Identify which cell holds the provided text, then report its (X, Y) central coordinate. 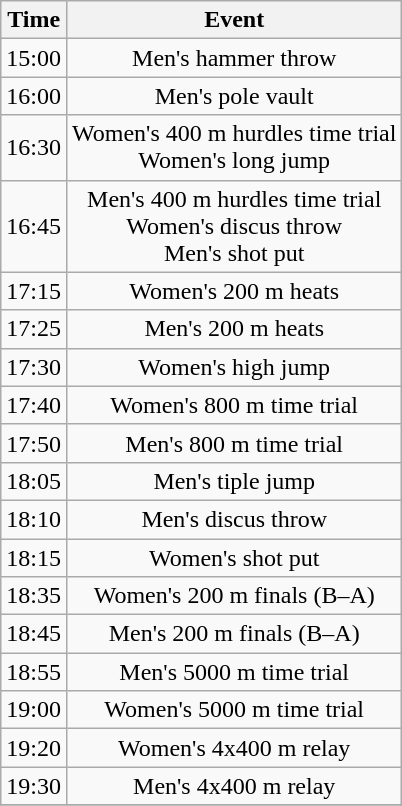
18:15 (34, 557)
Men's 200 m heats (234, 329)
18:10 (34, 519)
Women's 400 m hurdles time trialWomen's long jump (234, 148)
18:35 (34, 596)
16:45 (34, 226)
Men's 200 m finals (B–A) (234, 634)
Women's shot put (234, 557)
17:30 (34, 367)
Time (34, 20)
Men's 5000 m time trial (234, 672)
Men's discus throw (234, 519)
Men's 400 m hurdles time trialWomen's discus throwMen's shot put (234, 226)
Men's 800 m time trial (234, 443)
Women's 800 m time trial (234, 405)
16:00 (34, 96)
18:05 (34, 481)
19:30 (34, 786)
17:15 (34, 291)
Women's high jump (234, 367)
19:00 (34, 710)
16:30 (34, 148)
Men's hammer throw (234, 58)
15:00 (34, 58)
Men's 4x400 m relay (234, 786)
Women's 5000 m time trial (234, 710)
Women's 200 m heats (234, 291)
17:50 (34, 443)
Women's 4x400 m relay (234, 748)
17:40 (34, 405)
17:25 (34, 329)
Men's pole vault (234, 96)
Women's 200 m finals (B–A) (234, 596)
19:20 (34, 748)
Men's tiple jump (234, 481)
18:55 (34, 672)
18:45 (34, 634)
Event (234, 20)
